Locate the cell with the specified text and output its (X, Y) center coordinate. 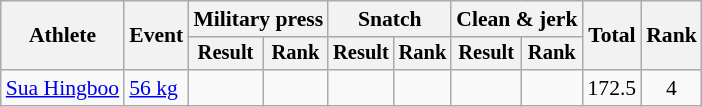
56 kg (156, 88)
Sua Hingboo (62, 88)
4 (672, 88)
172.5 (612, 88)
Military press (258, 19)
Event (156, 36)
Clean & jerk (516, 19)
Total (612, 36)
Snatch (390, 19)
Athlete (62, 36)
